Determine the (x, y) coordinate at the center of the cell enclosing the given text.  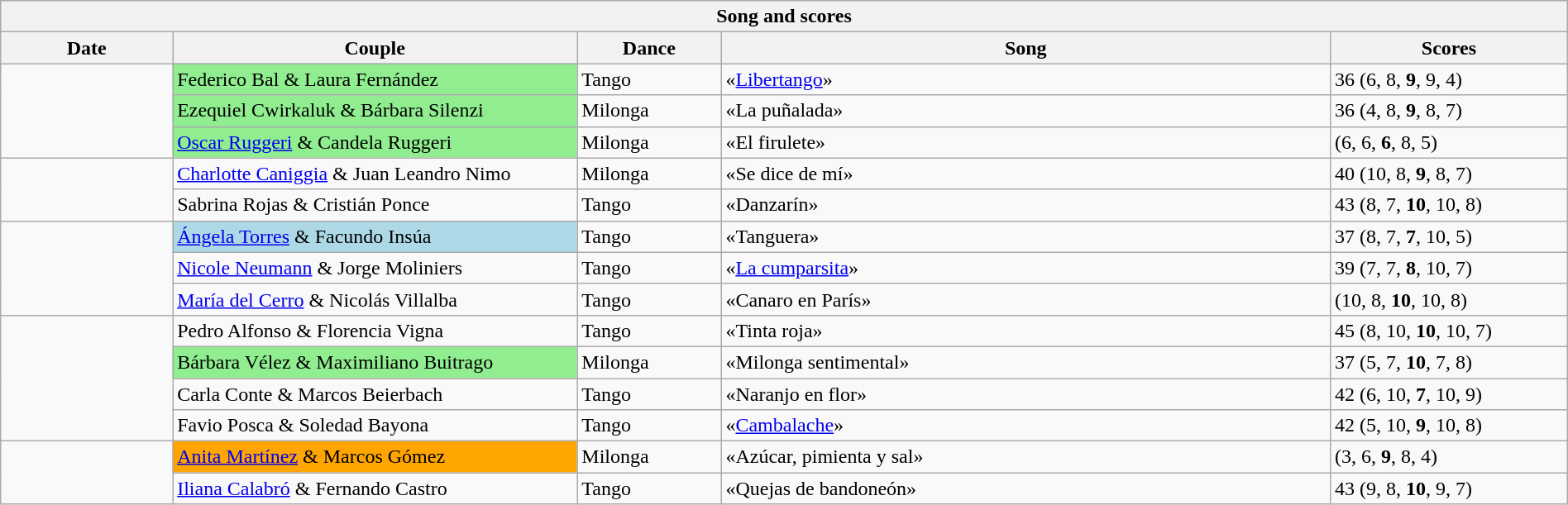
42 (5, 10, 9, 10, 8) (1449, 426)
(10, 8, 10, 10, 8) (1449, 299)
«El firulete» (1025, 142)
39 (7, 7, 8, 10, 7) (1449, 268)
37 (5, 7, 10, 7, 8) (1449, 362)
Iliana Calabró & Fernando Castro (375, 488)
«Cambalache» (1025, 426)
«La puñalada» (1025, 111)
«Se dice de mí» (1025, 174)
40 (10, 8, 9, 8, 7) (1449, 174)
«Danzarín» (1025, 205)
Ángela Torres & Facundo Insúa (375, 236)
36 (6, 8, 9, 9, 4) (1449, 79)
Favio Posca & Soledad Bayona (375, 426)
Charlotte Caniggia & Juan Leandro Nimo (375, 174)
43 (9, 8, 10, 9, 7) (1449, 488)
Nicole Neumann & Jorge Moliniers (375, 268)
Scores (1449, 48)
(3, 6, 9, 8, 4) (1449, 457)
Song (1025, 48)
Bárbara Vélez & Maximiliano Buitrago (375, 362)
Oscar Ruggeri & Candela Ruggeri (375, 142)
«Milonga sentimental» (1025, 362)
«Canaro en París» (1025, 299)
Song and scores (784, 17)
«La cumparsita» (1025, 268)
«Quejas de bandoneón» (1025, 488)
«Tinta roja» (1025, 331)
María del Cerro & Nicolás Villalba (375, 299)
Sabrina Rojas & Cristián Ponce (375, 205)
37 (8, 7, 7, 10, 5) (1449, 236)
«Azúcar, pimienta y sal» (1025, 457)
«Naranjo en flor» (1025, 394)
Anita Martínez & Marcos Gómez (375, 457)
36 (4, 8, 9, 8, 7) (1449, 111)
«Libertango» (1025, 79)
Federico Bal & Laura Fernández (375, 79)
45 (8, 10, 10, 10, 7) (1449, 331)
(6, 6, 6, 8, 5) (1449, 142)
Ezequiel Cwirkaluk & Bárbara Silenzi (375, 111)
Dance (649, 48)
42 (6, 10, 7, 10, 9) (1449, 394)
43 (8, 7, 10, 10, 8) (1449, 205)
Date (87, 48)
Pedro Alfonso & Florencia Vigna (375, 331)
Carla Conte & Marcos Beierbach (375, 394)
«Tanguera» (1025, 236)
Couple (375, 48)
